Return the [X, Y] coordinate for the center point of the cell that contains the specified text.  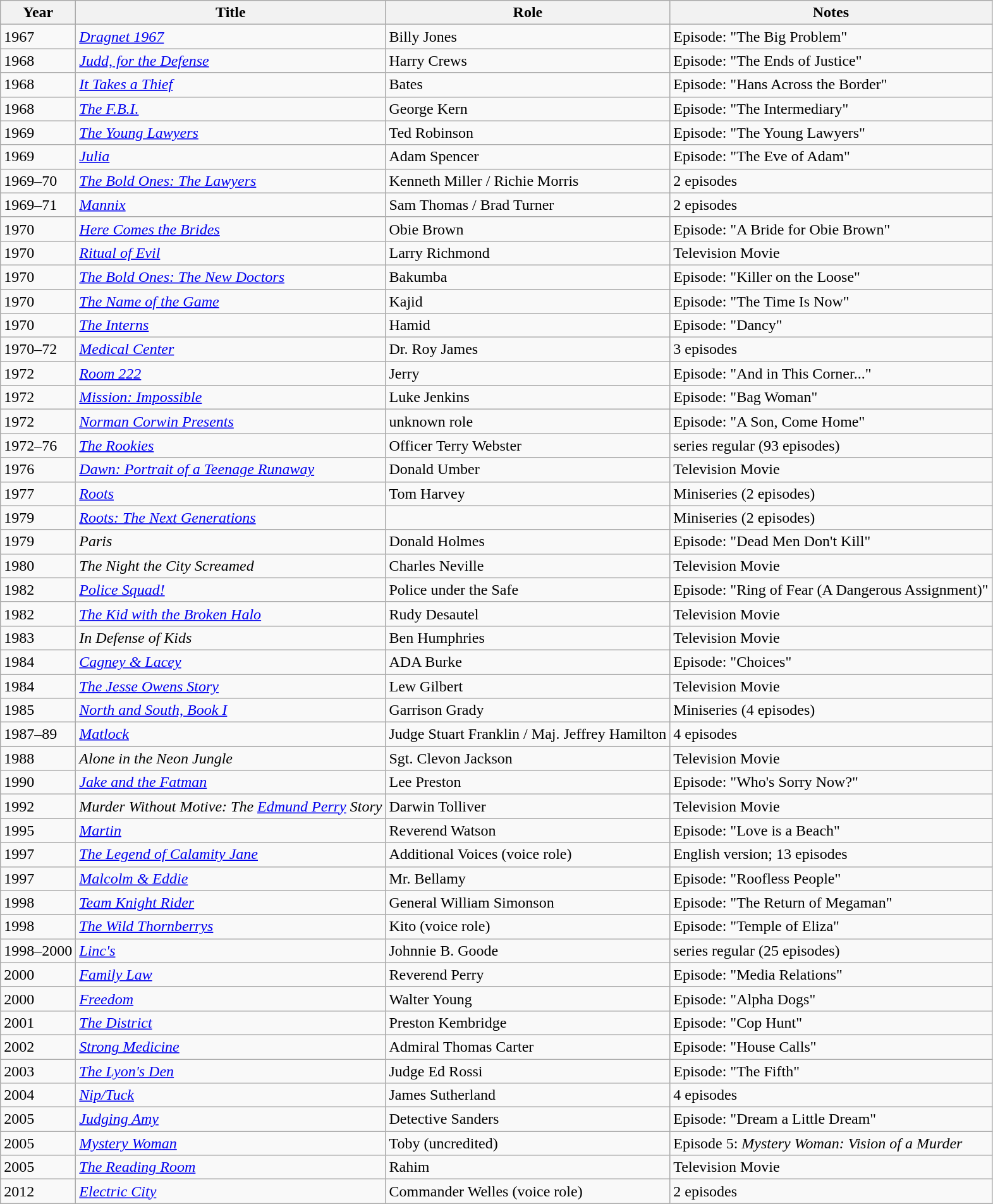
Episode: "Alpha Dogs" [831, 999]
3 episodes [831, 350]
Episode: "Who's Sorry Now?" [831, 782]
Obie Brown [528, 229]
Episode: "A Bride for Obie Brown" [831, 229]
Darwin Tolliver [528, 806]
Detective Sanders [528, 1119]
It Takes a Thief [231, 85]
1980 [38, 566]
Episode: "And in This Corner..." [831, 374]
Lew Gilbert [528, 686]
The Legend of Calamity Jane [231, 854]
Bates [528, 85]
Mannix [231, 205]
The Name of the Game [231, 301]
Notes [831, 13]
Ben Humphries [528, 638]
Jake and the Fatman [231, 782]
Episode: "Bag Woman" [831, 398]
2012 [38, 1191]
1977 [38, 494]
Reverend Perry [528, 975]
The Night the City Screamed [231, 566]
Tom Harvey [528, 494]
series regular (93 episodes) [831, 446]
Judging Amy [231, 1119]
Episode: "The Eve of Adam" [831, 157]
Episode: "Ring of Fear (A Dangerous Assignment)" [831, 590]
Miniseries (4 episodes) [831, 710]
Luke Jenkins [528, 398]
Rudy Desautel [528, 614]
Mission: Impossible [231, 398]
The District [231, 1023]
1995 [38, 830]
Episode: "The Time Is Now" [831, 301]
Preston Kembridge [528, 1023]
Larry Richmond [528, 253]
Toby (uncredited) [528, 1143]
Episode: "Dead Men Don't Kill" [831, 542]
Hamid [528, 325]
1987–89 [38, 734]
Episode: "A Son, Come Home" [831, 422]
Electric City [231, 1191]
Norman Corwin Presents [231, 422]
Alone in the Neon Jungle [231, 758]
Episode: "The Big Problem" [831, 37]
Title [231, 13]
Episode: "Temple of Eliza" [831, 927]
Family Law [231, 975]
Judge Ed Rossi [528, 1071]
Billy Jones [528, 37]
Room 222 [231, 374]
unknown role [528, 422]
Episode: "The Intermediary" [831, 109]
Episode: "Media Relations" [831, 975]
Adam Spencer [528, 157]
The Rookies [231, 446]
General William Simonson [528, 903]
North and South, Book I [231, 710]
ADA Burke [528, 662]
Rahim [528, 1167]
Harry Crews [528, 61]
1969–70 [38, 181]
Episode: "Killer on the Loose" [831, 277]
Freedom [231, 999]
Kenneth Miller / Richie Morris [528, 181]
Linc's [231, 951]
Episode: "The Young Lawyers" [831, 133]
Bakumba [528, 277]
Episode: "The Return of Megaman" [831, 903]
Police Squad! [231, 590]
Admiral Thomas Carter [528, 1047]
Episode: "Choices" [831, 662]
Sgt. Clevon Jackson [528, 758]
1985 [38, 710]
In Defense of Kids [231, 638]
series regular (25 episodes) [831, 951]
The F.B.I. [231, 109]
Malcolm & Eddie [231, 879]
Paris [231, 542]
Sam Thomas / Brad Turner [528, 205]
The Reading Room [231, 1167]
Garrison Grady [528, 710]
Dawn: Portrait of a Teenage Runaway [231, 470]
2002 [38, 1047]
Mystery Woman [231, 1143]
Additional Voices (voice role) [528, 854]
The Interns [231, 325]
1998–2000 [38, 951]
Episode: "Roofless People" [831, 879]
Matlock [231, 734]
Episode: "Love is a Beach" [831, 830]
1967 [38, 37]
2004 [38, 1095]
Episode: "House Calls" [831, 1047]
Kajid [528, 301]
Donald Umber [528, 470]
Johnnie B. Goode [528, 951]
Martin [231, 830]
1972–76 [38, 446]
James Sutherland [528, 1095]
The Bold Ones: The Lawyers [231, 181]
Episode: "Dream a Little Dream" [831, 1119]
Nip/Tuck [231, 1095]
The Wild Thornberrys [231, 927]
George Kern [528, 109]
Kito (voice role) [528, 927]
2003 [38, 1071]
Judd, for the Defense [231, 61]
Episode: "Dancy" [831, 325]
Episode: "The Fifth" [831, 1071]
Donald Holmes [528, 542]
Charles Neville [528, 566]
Year [38, 13]
1969–71 [38, 205]
Judge Stuart Franklin / Maj. Jeffrey Hamilton [528, 734]
Lee Preston [528, 782]
Role [528, 13]
The Kid with the Broken Halo [231, 614]
Episode: "Cop Hunt" [831, 1023]
1990 [38, 782]
Walter Young [528, 999]
Roots [231, 494]
Here Comes the Brides [231, 229]
1970–72 [38, 350]
Strong Medicine [231, 1047]
Cagney & Lacey [231, 662]
Officer Terry Webster [528, 446]
Dr. Roy James [528, 350]
Dragnet 1967 [231, 37]
Police under the Safe [528, 590]
1983 [38, 638]
Reverend Watson [528, 830]
Ritual of Evil [231, 253]
Julia [231, 157]
1988 [38, 758]
Episode: "The Ends of Justice" [831, 61]
2001 [38, 1023]
Jerry [528, 374]
The Jesse Owens Story [231, 686]
Roots: The Next Generations [231, 518]
Episode: "Hans Across the Border" [831, 85]
Ted Robinson [528, 133]
Mr. Bellamy [528, 879]
1992 [38, 806]
Medical Center [231, 350]
1976 [38, 470]
The Bold Ones: The New Doctors [231, 277]
Team Knight Rider [231, 903]
The Young Lawyers [231, 133]
Murder Without Motive: The Edmund Perry Story [231, 806]
Commander Welles (voice role) [528, 1191]
Episode 5: Mystery Woman: Vision of a Murder [831, 1143]
English version; 13 episodes [831, 854]
The Lyon's Den [231, 1071]
